Search for the cell housing the specified text and yield its (x, y) center coordinate. 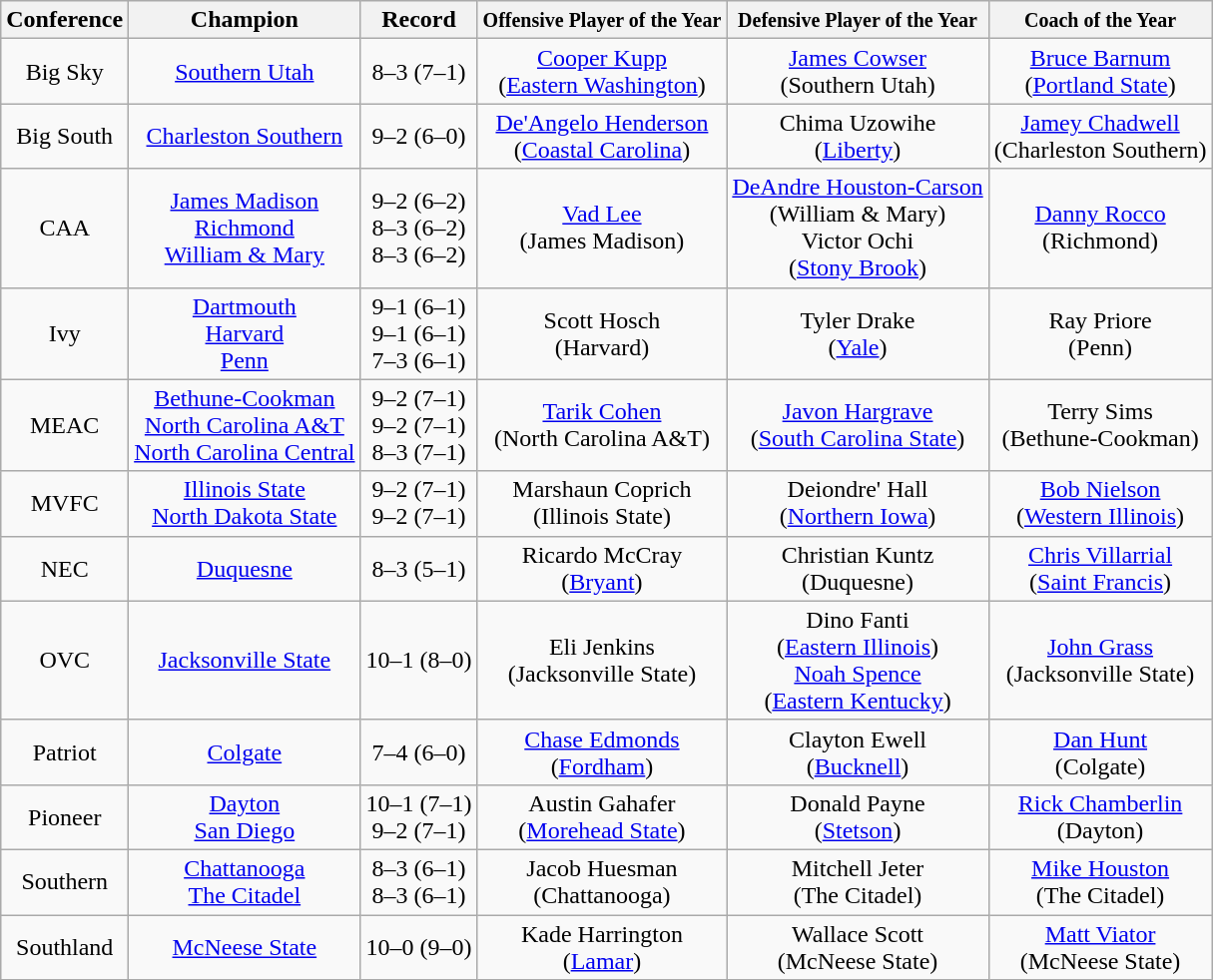
MEAC (65, 425)
James Cowser(Southern Utah) (858, 72)
Southern Utah (245, 72)
8–3 (6–1)8–3 (6–1) (419, 882)
Kade Harrington(Lamar) (602, 946)
Clayton Ewell(Bucknell) (858, 752)
Javon Hargrave(South Carolina State) (858, 425)
Big South (65, 136)
Terry Sims(Bethune-Cookman) (1100, 425)
Jamey Chadwell(Charleston Southern) (1100, 136)
Big Sky (65, 72)
Bethune-CookmanNorth Carolina A&TNorth Carolina Central (245, 425)
Tarik Cohen(North Carolina A&T) (602, 425)
Champion (245, 20)
Colgate (245, 752)
9–2 (6–2)8–3 (6–2)8–3 (6–2) (419, 228)
MVFC (65, 503)
Illinois StateNorth Dakota State (245, 503)
Coach of the Year (1100, 20)
Austin Gahafer(Morehead State) (602, 816)
Record (419, 20)
10–1 (7–1)9–2 (7–1) (419, 816)
CAA (65, 228)
Chima Uzowihe(Liberty) (858, 136)
OVC (65, 661)
9–2 (7–1)9–2 (7–1) (419, 503)
NEC (65, 569)
8–3 (5–1) (419, 569)
7–4 (6–0) (419, 752)
Ray Priore(Penn) (1100, 333)
Offensive Player of the Year (602, 20)
Defensive Player of the Year (858, 20)
Chase Edmonds(Fordham) (602, 752)
Mitchell Jeter(The Citadel) (858, 882)
10–0 (9–0) (419, 946)
Scott Hosch(Harvard) (602, 333)
Bob Nielson(Western Illinois) (1100, 503)
Donald Payne(Stetson) (858, 816)
Chris Villarrial(Saint Francis) (1100, 569)
Ricardo McCray(Bryant) (602, 569)
10–1 (8–0) (419, 661)
McNeese State (245, 946)
Matt Viator(McNeese State) (1100, 946)
Southern (65, 882)
Dino Fanti(Eastern Illinois)Noah Spence(Eastern Kentucky) (858, 661)
DeAndre Houston-Carson(William & Mary)Victor Ochi(Stony Brook) (858, 228)
9–2 (6–0) (419, 136)
Conference (65, 20)
Cooper Kupp(Eastern Washington) (602, 72)
Charleston Southern (245, 136)
Deiondre' Hall(Northern Iowa) (858, 503)
Marshaun Coprich(Illinois State) (602, 503)
Rick Chamberlin(Dayton) (1100, 816)
Eli Jenkins(Jacksonville State) (602, 661)
Southland (65, 946)
Vad Lee(James Madison) (602, 228)
Dan Hunt(Colgate) (1100, 752)
DaytonSan Diego (245, 816)
Patriot (65, 752)
Tyler Drake(Yale) (858, 333)
James MadisonRichmondWilliam & Mary (245, 228)
Christian Kuntz(Duquesne) (858, 569)
John Grass(Jacksonville State) (1100, 661)
DartmouthHarvardPenn (245, 333)
De'Angelo Henderson(Coastal Carolina) (602, 136)
Pioneer (65, 816)
9–2 (7–1)9–2 (7–1)8–3 (7–1) (419, 425)
Jacob Huesman(Chattanooga) (602, 882)
Duquesne (245, 569)
Wallace Scott(McNeese State) (858, 946)
8–3 (7–1) (419, 72)
9–1 (6–1)9–1 (6–1)7–3 (6–1) (419, 333)
Ivy (65, 333)
Jacksonville State (245, 661)
Danny Rocco(Richmond) (1100, 228)
Mike Houston(The Citadel) (1100, 882)
Bruce Barnum(Portland State) (1100, 72)
ChattanoogaThe Citadel (245, 882)
